Capture the cell that displays the provided text and extract its [x, y] central coordinate. 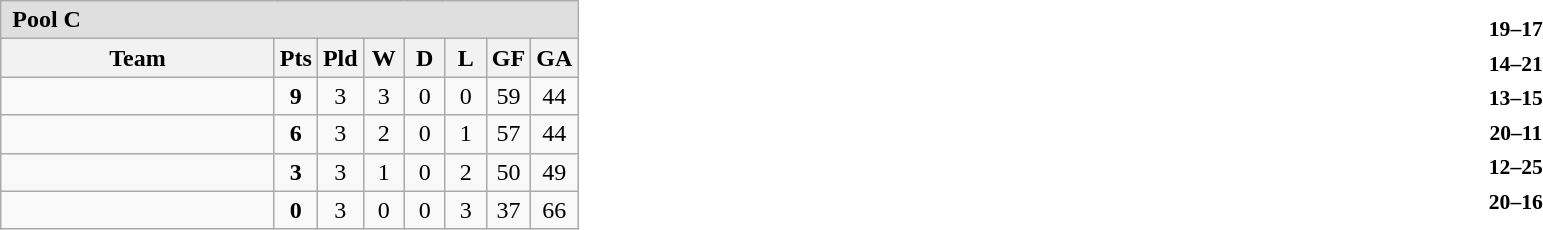
W [384, 58]
9 [296, 96]
59 [508, 96]
66 [554, 210]
GF [508, 58]
50 [508, 172]
6 [296, 134]
L [466, 58]
49 [554, 172]
37 [508, 210]
D [424, 58]
Pool C [290, 20]
57 [508, 134]
Team [138, 58]
GA [554, 58]
Pld [340, 58]
Pts [296, 58]
